Identify which cell holds the provided text, then report its [x, y] central coordinate. 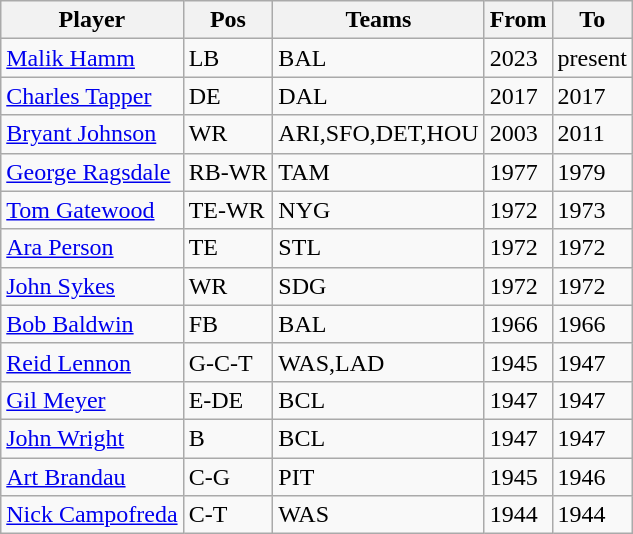
C-T [228, 515]
Teams [378, 20]
PIT [378, 477]
Tom Gatewood [92, 210]
John Wright [92, 438]
1979 [592, 172]
1973 [592, 210]
Nick Campofreda [92, 515]
2003 [518, 134]
1946 [592, 477]
Bryant Johnson [92, 134]
E-DE [228, 400]
John Sykes [92, 286]
Art Brandau [92, 477]
WAS,LAD [378, 362]
TAM [378, 172]
SDG [378, 286]
Malik Hamm [92, 58]
LB [228, 58]
Ara Person [92, 248]
TE [228, 248]
RB-WR [228, 172]
DE [228, 96]
From [518, 20]
To [592, 20]
Bob Baldwin [92, 324]
1977 [518, 172]
Gil Meyer [92, 400]
B [228, 438]
Charles Tapper [92, 96]
2023 [518, 58]
NYG [378, 210]
Reid Lennon [92, 362]
Pos [228, 20]
present [592, 58]
ARI,SFO,DET,HOU [378, 134]
DAL [378, 96]
2011 [592, 134]
FB [228, 324]
C-G [228, 477]
G-C-T [228, 362]
TE-WR [228, 210]
Player [92, 20]
George Ragsdale [92, 172]
STL [378, 248]
WAS [378, 515]
